Return the [X, Y] coordinate for the center point of the cell that contains the specified text.  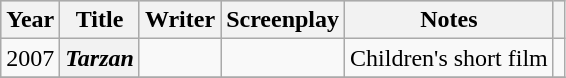
Screenplay [283, 20]
Children's short film [450, 58]
Tarzan [100, 58]
Title [100, 20]
Year [30, 20]
2007 [30, 58]
Writer [180, 20]
Notes [450, 20]
